Return the [X, Y] coordinate for the center point of the cell that contains the specified text.  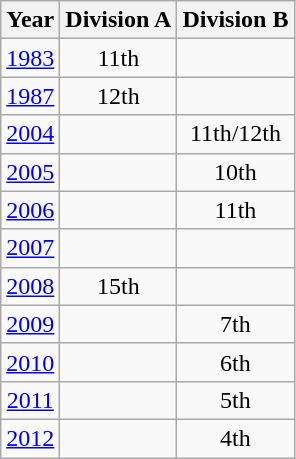
2010 [30, 362]
2004 [30, 134]
15th [118, 286]
11th/12th [236, 134]
2009 [30, 324]
Division A [118, 20]
2007 [30, 248]
Division B [236, 20]
12th [118, 96]
1987 [30, 96]
2008 [30, 286]
2006 [30, 210]
5th [236, 400]
1983 [30, 58]
7th [236, 324]
2011 [30, 400]
2005 [30, 172]
6th [236, 362]
10th [236, 172]
4th [236, 438]
2012 [30, 438]
Year [30, 20]
